Output the (X, Y) coordinate of the center of the cell containing the given text.  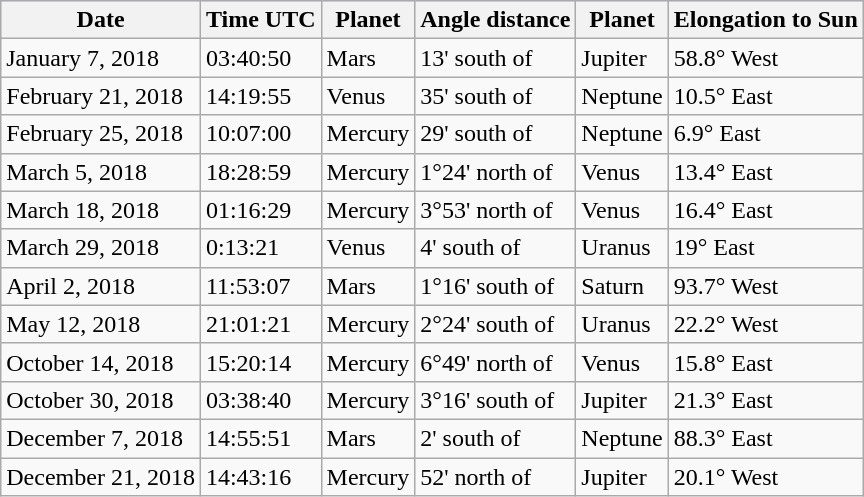
15:20:14 (260, 362)
February 25, 2018 (101, 134)
29' south of (496, 134)
3°53' north of (496, 210)
21:01:21 (260, 324)
20.1° West (766, 477)
Date (101, 20)
Time UTC (260, 20)
03:40:50 (260, 58)
88.3° East (766, 438)
16.4° East (766, 210)
6°49' north of (496, 362)
10.5° East (766, 96)
December 21, 2018 (101, 477)
13' south of (496, 58)
3°16' south of (496, 400)
11:53:07 (260, 286)
4' south of (496, 248)
22.2° West (766, 324)
1°16' south of (496, 286)
March 5, 2018 (101, 172)
April 2, 2018 (101, 286)
1°24' north of (496, 172)
13.4° East (766, 172)
93.7° West (766, 286)
58.8° West (766, 58)
6.9° East (766, 134)
May 12, 2018 (101, 324)
December 7, 2018 (101, 438)
21.3° East (766, 400)
14:55:51 (260, 438)
14:19:55 (260, 96)
35' south of (496, 96)
03:38:40 (260, 400)
February 21, 2018 (101, 96)
March 18, 2018 (101, 210)
15.8° East (766, 362)
March 29, 2018 (101, 248)
18:28:59 (260, 172)
0:13:21 (260, 248)
Saturn (622, 286)
October 30, 2018 (101, 400)
14:43:16 (260, 477)
52' north of (496, 477)
10:07:00 (260, 134)
January 7, 2018 (101, 58)
Elongation to Sun (766, 20)
2' south of (496, 438)
2°24' south of (496, 324)
19° East (766, 248)
01:16:29 (260, 210)
Angle distance (496, 20)
October 14, 2018 (101, 362)
